Scan for the cell matching the given text and deliver its (x, y) coordinate at center. 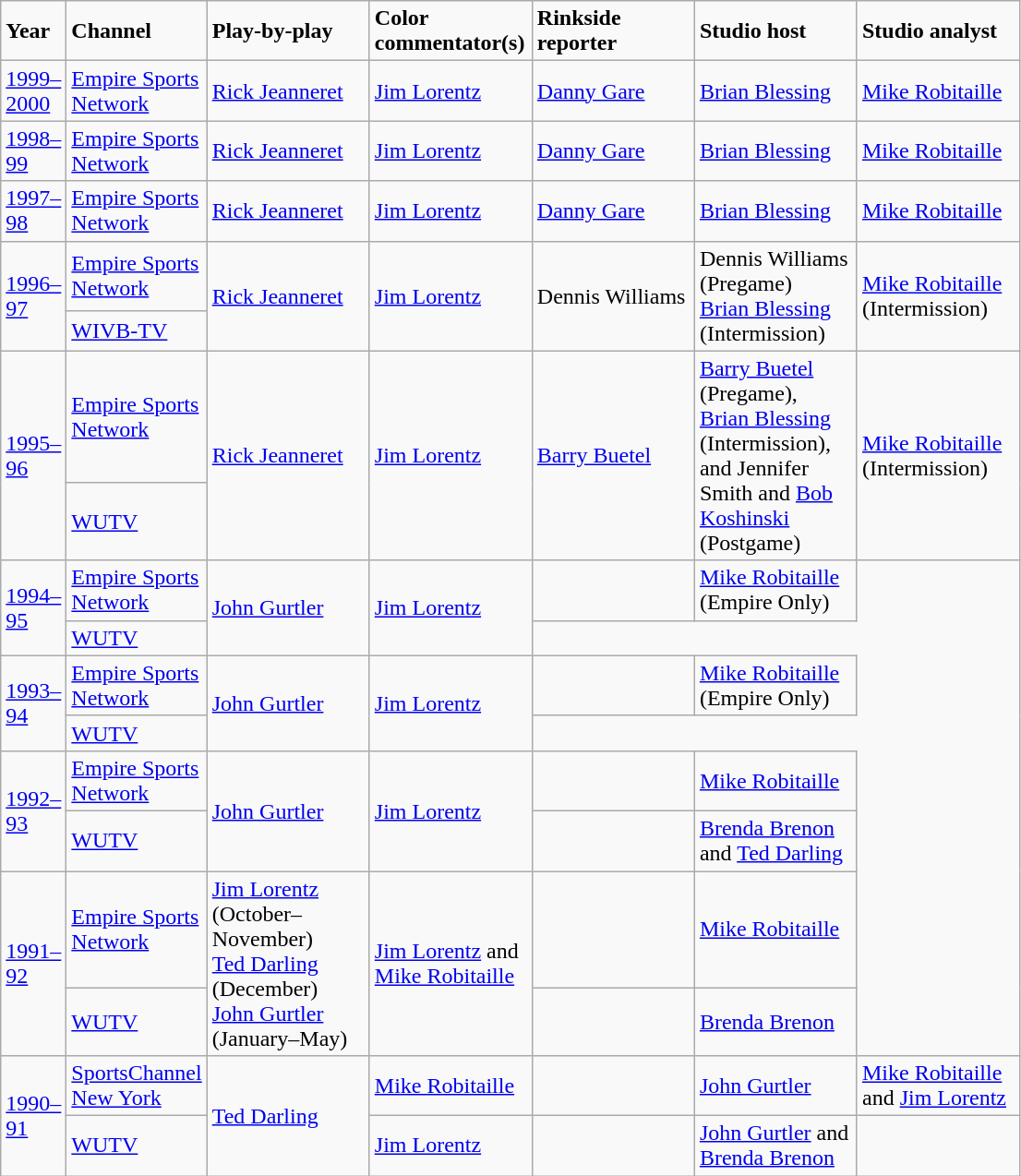
1996–97 (33, 295)
1998–99 (33, 151)
Rinkside reporter (613, 31)
Color commentator(s) (450, 31)
WIVB-TV (137, 330)
Jim Lorentz (October–November)Ted Darling (December)John Gurtler (January–May) (288, 964)
Dennis Williams (Pregame)Brian Blessing (Intermission) (775, 295)
Play-by-play (288, 31)
Barry Buetel (Pregame), Brian Blessing (Intermission), and Jennifer Smith and Bob Koshinski (Postgame) (775, 456)
1992–93 (33, 810)
Year (33, 31)
John Gurtler and Brenda Brenon (775, 1146)
1995–96 (33, 456)
1990–91 (33, 1116)
Dennis Williams (613, 295)
Barry Buetel (613, 456)
Brenda Brenon and Ted Darling (775, 840)
1999–2000 (33, 90)
1991–92 (33, 964)
Channel (137, 31)
1993–94 (33, 703)
Mike Robitaille and Jim Lorentz (938, 1086)
Studio analyst (938, 31)
1994–95 (33, 607)
1997–98 (33, 210)
Brenda Brenon (775, 1022)
SportsChannel New York (137, 1086)
Jim Lorentz and Mike Robitaille (450, 964)
Ted Darling (288, 1116)
Studio host (775, 31)
